Scan for the cell matching the given text and deliver its (X, Y) coordinate at center. 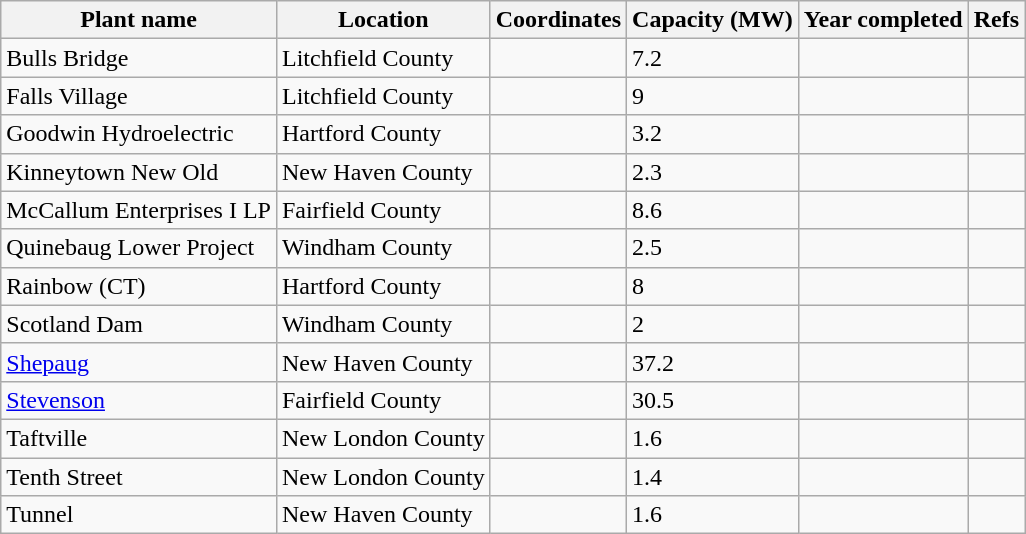
Stevenson (139, 400)
Quinebaug Lower Project (139, 248)
Year completed (883, 20)
37.2 (713, 362)
Kinneytown New Old (139, 172)
8 (713, 286)
2.3 (713, 172)
3.2 (713, 134)
1.4 (713, 477)
Taftville (139, 438)
Shepaug (139, 362)
Coordinates (558, 20)
8.6 (713, 210)
Rainbow (CT) (139, 286)
Refs (996, 20)
2 (713, 324)
Goodwin Hydroelectric (139, 134)
Capacity (MW) (713, 20)
Tunnel (139, 515)
Tenth Street (139, 477)
Plant name (139, 20)
Bulls Bridge (139, 58)
30.5 (713, 400)
9 (713, 96)
Scotland Dam (139, 324)
7.2 (713, 58)
2.5 (713, 248)
McCallum Enterprises I LP (139, 210)
Location (383, 20)
Falls Village (139, 96)
